For the text-containing cell, return its midpoint in [x, y] coordinate format. 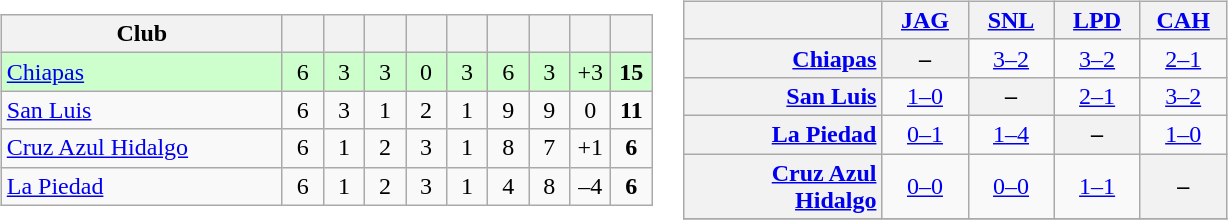
+1 [590, 148]
1–1 [1097, 186]
LPD [1097, 20]
SNL [1011, 20]
CAH [1183, 20]
JAG [925, 20]
1–4 [1011, 134]
4 [508, 186]
–4 [590, 186]
7 [550, 148]
Club [142, 34]
15 [632, 72]
0–1 [925, 134]
+3 [590, 72]
11 [632, 110]
